Capture the cell that displays the provided text and extract its (x, y) central coordinate. 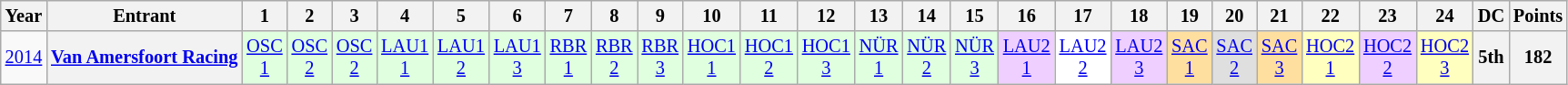
22 (1330, 16)
21 (1279, 16)
LAU22 (1083, 58)
SAC1 (1190, 58)
OSC1 (264, 58)
HOC11 (711, 58)
HOC12 (769, 58)
DC (1492, 16)
Points (1538, 16)
Year (24, 16)
9 (660, 16)
RBR3 (660, 58)
HOC22 (1388, 58)
8 (614, 16)
4 (405, 16)
7 (568, 16)
19 (1190, 16)
13 (879, 16)
5 (461, 16)
HOC13 (826, 58)
24 (1444, 16)
2 (309, 16)
23 (1388, 16)
HOC21 (1330, 58)
16 (1027, 16)
NÜR3 (975, 58)
182 (1538, 58)
RBR2 (614, 58)
11 (769, 16)
5th (1492, 58)
NÜR1 (879, 58)
17 (1083, 16)
LAU13 (518, 58)
12 (826, 16)
SAC3 (1279, 58)
LAU12 (461, 58)
1 (264, 16)
20 (1235, 16)
18 (1139, 16)
14 (926, 16)
Van Amersfoort Racing (144, 58)
3 (355, 16)
LAU21 (1027, 58)
LAU23 (1139, 58)
RBR1 (568, 58)
6 (518, 16)
SAC2 (1235, 58)
15 (975, 16)
10 (711, 16)
Entrant (144, 16)
LAU11 (405, 58)
NÜR2 (926, 58)
2014 (24, 58)
HOC23 (1444, 58)
